Determine the (X, Y) coordinate at the center of the cell enclosing the given text.  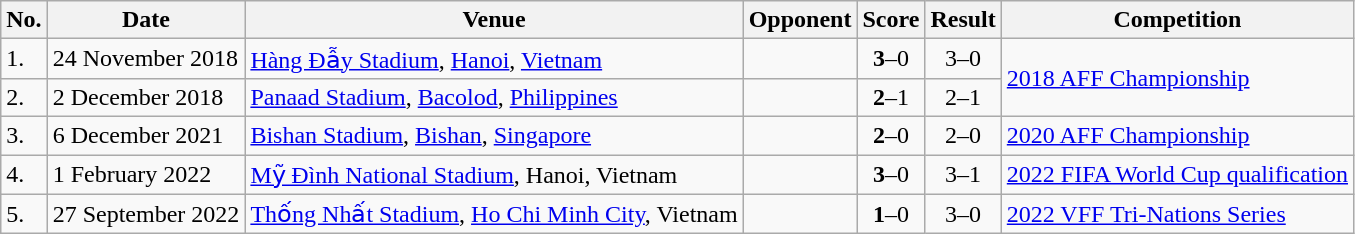
2 December 2018 (146, 97)
24 November 2018 (146, 59)
3. (24, 135)
1 February 2022 (146, 174)
2. (24, 97)
1. (24, 59)
2022 FIFA World Cup qualification (1177, 174)
3–1 (963, 174)
Competition (1177, 20)
No. (24, 20)
Score (891, 20)
4. (24, 174)
Date (146, 20)
Thống Nhất Stadium, Ho Chi Minh City, Vietnam (494, 214)
2018 AFF Championship (1177, 78)
27 September 2022 (146, 214)
2022 VFF Tri-Nations Series (1177, 214)
Opponent (800, 20)
Mỹ Đình National Stadium, Hanoi, Vietnam (494, 174)
Hàng Đẫy Stadium, Hanoi, Vietnam (494, 59)
2020 AFF Championship (1177, 135)
Result (963, 20)
Venue (494, 20)
Panaad Stadium, Bacolod, Philippines (494, 97)
1–0 (891, 214)
Bishan Stadium, Bishan, Singapore (494, 135)
6 December 2021 (146, 135)
5. (24, 214)
